Extract the (X, Y) coordinate from the center of the cell holding the provided text.  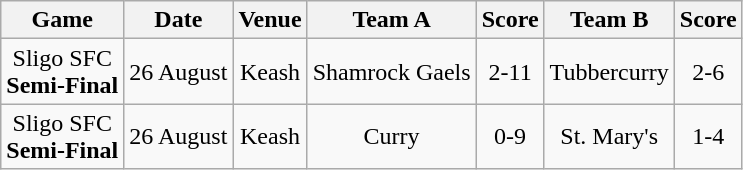
Team A (392, 20)
Curry (392, 136)
Team B (609, 20)
0-9 (510, 136)
Venue (270, 20)
Date (178, 20)
2-6 (708, 72)
1-4 (708, 136)
St. Mary's (609, 136)
Tubbercurry (609, 72)
2-11 (510, 72)
Shamrock Gaels (392, 72)
Game (62, 20)
